Pinpoint the cell where the given text exists, returning its (X, Y) midpoint coordinate. 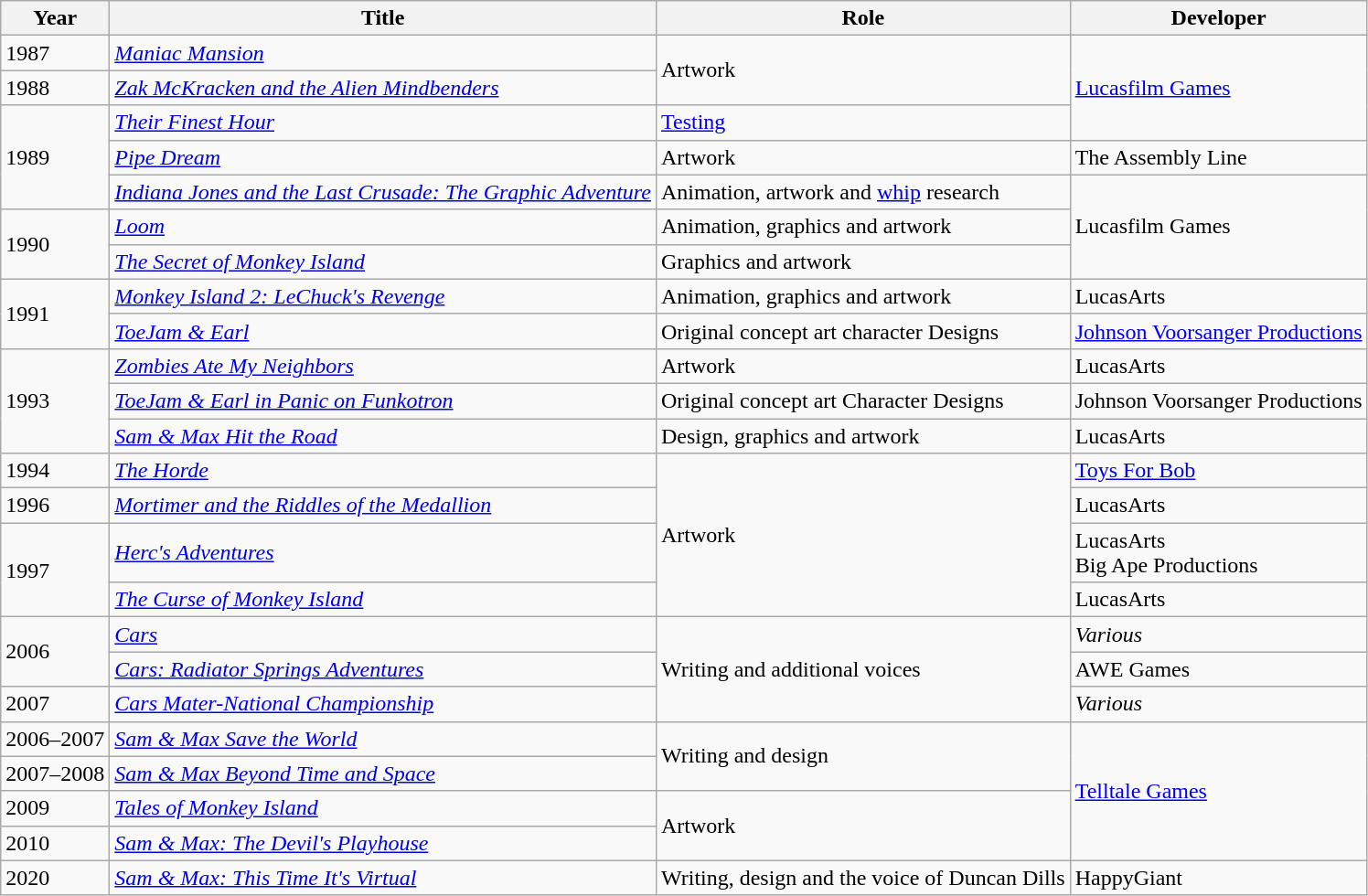
Writing, design and the voice of Duncan Dills (863, 878)
AWE Games (1218, 669)
Sam & Max Beyond Time and Space (383, 773)
Writing and additional voices (863, 669)
Year (55, 18)
1990 (55, 244)
Sam & Max Save the World (383, 739)
Their Finest Hour (383, 123)
The Horde (383, 471)
Cars: Radiator Springs Adventures (383, 669)
HappyGiant (1218, 878)
Zombies Ate My Neighbors (383, 366)
Original concept art Character Designs (863, 400)
Animation, artwork and whip research (863, 192)
LucasArtsBig Ape Productions (1218, 552)
The Secret of Monkey Island (383, 261)
2006 (55, 652)
1988 (55, 88)
Pipe Dream (383, 157)
Loom (383, 227)
Cars Mater-National Championship (383, 704)
Testing (863, 123)
1994 (55, 471)
Developer (1218, 18)
Herc's Adventures (383, 552)
2020 (55, 878)
Zak McKracken and the Alien Mindbenders (383, 88)
Toys For Bob (1218, 471)
1991 (55, 314)
ToeJam & Earl in Panic on Funkotron (383, 400)
2007 (55, 704)
Maniac Mansion (383, 53)
1993 (55, 400)
Role (863, 18)
Monkey Island 2: LeChuck's Revenge (383, 296)
2009 (55, 808)
Mortimer and the Riddles of the Medallion (383, 506)
Sam & Max: This Time It's Virtual (383, 878)
Tales of Monkey Island (383, 808)
Sam & Max: The Devil's Playhouse (383, 843)
The Assembly Line (1218, 157)
2007–2008 (55, 773)
Cars (383, 635)
Sam & Max Hit the Road (383, 436)
Original concept art character Designs (863, 331)
2006–2007 (55, 739)
1989 (55, 157)
ToeJam & Earl (383, 331)
1997 (55, 571)
Indiana Jones and the Last Crusade: The Graphic Adventure (383, 192)
Telltale Games (1218, 791)
Writing and design (863, 756)
Design, graphics and artwork (863, 436)
The Curse of Monkey Island (383, 600)
Graphics and artwork (863, 261)
Title (383, 18)
1996 (55, 506)
1987 (55, 53)
2010 (55, 843)
